Detect which cell encompasses the target text, then output its [x, y] center coordinate. 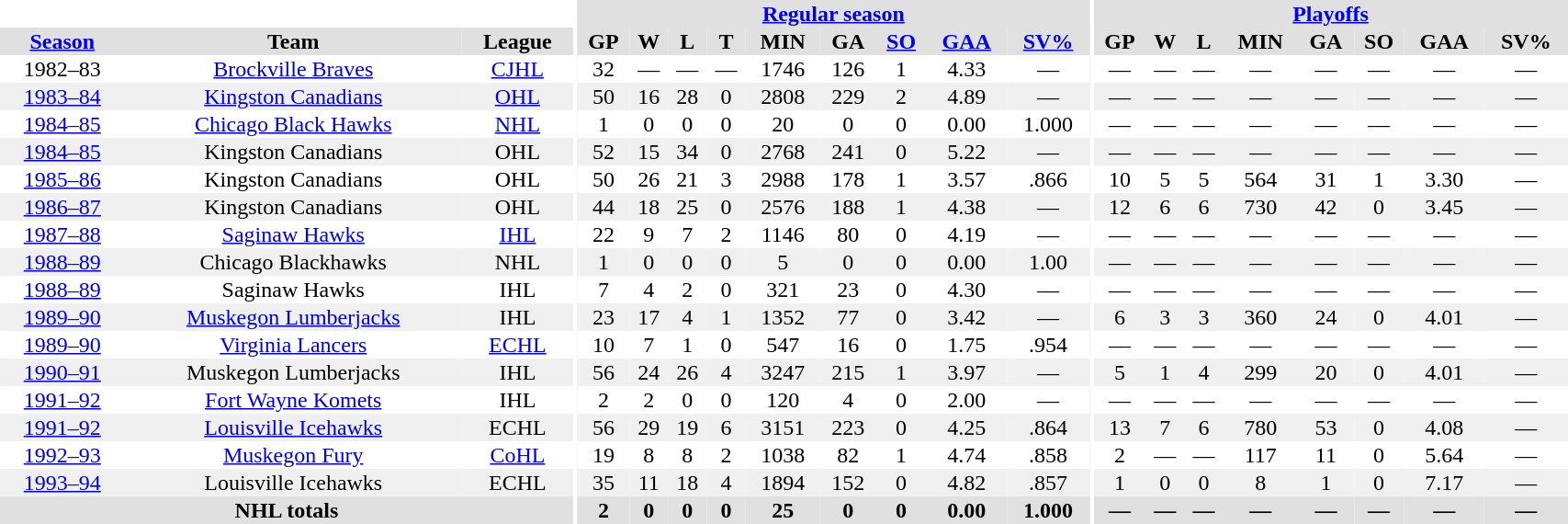
1985–86 [62, 179]
Playoffs [1331, 14]
Brockville Braves [294, 69]
1987–88 [62, 234]
3151 [783, 427]
3.57 [966, 179]
4.74 [966, 455]
780 [1260, 427]
1983–84 [62, 97]
League [518, 41]
241 [849, 152]
Fort Wayne Komets [294, 400]
1993–94 [62, 483]
CoHL [518, 455]
.864 [1048, 427]
31 [1326, 179]
53 [1326, 427]
1982–83 [62, 69]
1352 [783, 317]
28 [687, 97]
126 [849, 69]
3.42 [966, 317]
13 [1121, 427]
2.00 [966, 400]
34 [687, 152]
4.82 [966, 483]
77 [849, 317]
9 [649, 234]
360 [1260, 317]
229 [849, 97]
42 [1326, 207]
7.17 [1444, 483]
Team [294, 41]
2808 [783, 97]
547 [783, 345]
.857 [1048, 483]
Regular season [834, 14]
3.45 [1444, 207]
4.08 [1444, 427]
1746 [783, 69]
32 [604, 69]
21 [687, 179]
299 [1260, 372]
3247 [783, 372]
2768 [783, 152]
44 [604, 207]
1992–93 [62, 455]
Muskegon Fury [294, 455]
12 [1121, 207]
22 [604, 234]
3.97 [966, 372]
223 [849, 427]
T [726, 41]
1986–87 [62, 207]
Chicago Black Hawks [294, 124]
4.38 [966, 207]
4.89 [966, 97]
.866 [1048, 179]
215 [849, 372]
178 [849, 179]
.954 [1048, 345]
.858 [1048, 455]
5.22 [966, 152]
1146 [783, 234]
730 [1260, 207]
NHL totals [287, 510]
Chicago Blackhawks [294, 262]
15 [649, 152]
2576 [783, 207]
1990–91 [62, 372]
188 [849, 207]
564 [1260, 179]
1.75 [966, 345]
1.00 [1048, 262]
120 [783, 400]
29 [649, 427]
1038 [783, 455]
4.19 [966, 234]
82 [849, 455]
80 [849, 234]
4.25 [966, 427]
3.30 [1444, 179]
321 [783, 290]
5.64 [1444, 455]
152 [849, 483]
17 [649, 317]
52 [604, 152]
CJHL [518, 69]
4.30 [966, 290]
117 [1260, 455]
2988 [783, 179]
4.33 [966, 69]
1894 [783, 483]
35 [604, 483]
Virginia Lancers [294, 345]
Season [62, 41]
